Extract the [x, y] coordinate from the center of the cell holding the provided text.  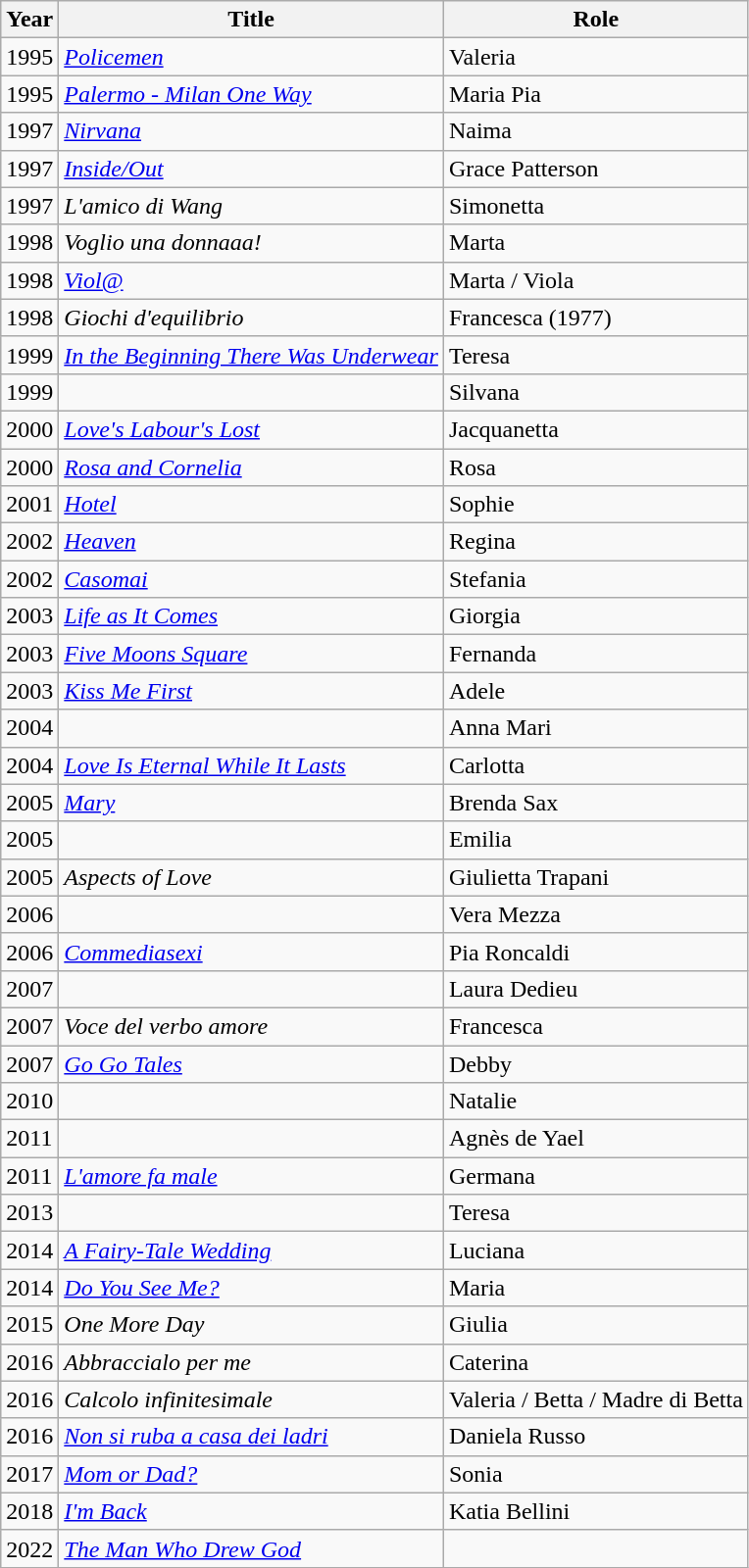
Non si ruba a casa dei ladri [251, 1437]
Title [251, 20]
Maria Pia [596, 94]
Marta [596, 243]
Viol@ [251, 280]
Germana [596, 1176]
L'amico di Wang [251, 206]
Grace Patterson [596, 169]
Caterina [596, 1362]
2022 [29, 1548]
2010 [29, 1102]
Daniela Russo [596, 1437]
Anna Mari [596, 728]
2001 [29, 505]
Natalie [596, 1102]
Laura Dedieu [596, 989]
Maria [596, 1288]
Love Is Eternal While It Lasts [251, 765]
Giulietta Trapani [596, 877]
2013 [29, 1213]
Voce del verbo amore [251, 1026]
Do You See Me? [251, 1288]
Francesca (1977) [596, 318]
Stefania [596, 579]
Sonia [596, 1474]
Regina [596, 542]
Hotel [251, 505]
Aspects of Love [251, 877]
Kiss Me First [251, 691]
Go Go Tales [251, 1063]
A Fairy-Tale Wedding [251, 1250]
Nirvana [251, 131]
Pia Roncaldi [596, 952]
Mom or Dad? [251, 1474]
I'm Back [251, 1511]
Agnès de Yael [596, 1139]
Naima [596, 131]
Voglio una donnaaa! [251, 243]
Marta / Viola [596, 280]
Abbraccialo per me [251, 1362]
One More Day [251, 1325]
Casomai [251, 579]
Palermo - Milan One Way [251, 94]
Mary [251, 803]
2017 [29, 1474]
Francesca [596, 1026]
Giulia [596, 1325]
Katia Bellini [596, 1511]
Valeria / Betta / Madre di Betta [596, 1399]
Rosa and Cornelia [251, 467]
L'amore fa male [251, 1176]
2018 [29, 1511]
Luciana [596, 1250]
The Man Who Drew God [251, 1548]
Silvana [596, 392]
Brenda Sax [596, 803]
Rosa [596, 467]
Policemen [251, 57]
Five Moons Square [251, 654]
Valeria [596, 57]
Inside/Out [251, 169]
Sophie [596, 505]
Adele [596, 691]
Giorgia [596, 616]
Calcolo infinitesimale [251, 1399]
Life as It Comes [251, 616]
Role [596, 20]
Carlotta [596, 765]
Commediasexi [251, 952]
2015 [29, 1325]
Debby [596, 1063]
Emilia [596, 840]
Fernanda [596, 654]
Giochi d'equilibrio [251, 318]
Year [29, 20]
Jacquanetta [596, 429]
Vera Mezza [596, 914]
Simonetta [596, 206]
Heaven [251, 542]
Love's Labour's Lost [251, 429]
In the Beginning There Was Underwear [251, 355]
